For the text-containing cell, return its midpoint in [x, y] coordinate format. 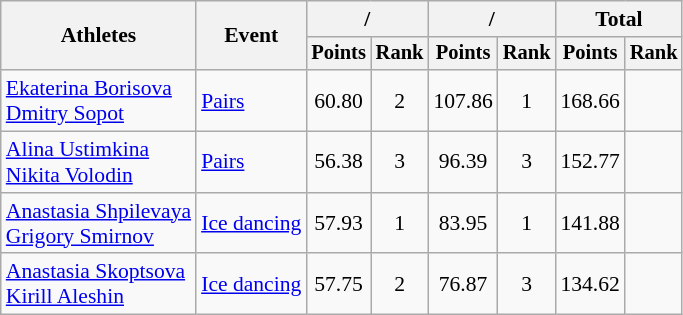
Event [251, 36]
Total [618, 19]
57.75 [338, 284]
76.87 [462, 284]
Ekaterina BorisovaDmitry Sopot [98, 100]
107.86 [462, 100]
141.88 [590, 224]
Anastasia ShpilevayaGrigory Smirnov [98, 224]
Anastasia SkoptsovaKirill Aleshin [98, 284]
Alina UstimkinaNikita Volodin [98, 162]
60.80 [338, 100]
152.77 [590, 162]
57.93 [338, 224]
96.39 [462, 162]
134.62 [590, 284]
56.38 [338, 162]
168.66 [590, 100]
83.95 [462, 224]
Athletes [98, 36]
